Capture the cell that displays the provided text and extract its [X, Y] central coordinate. 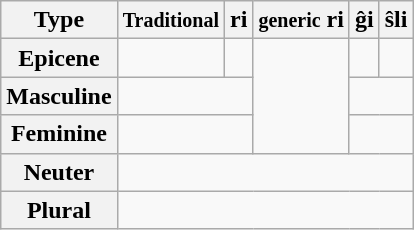
Neuter [59, 172]
Type [59, 20]
Masculine [59, 96]
Epicene [59, 58]
Feminine [59, 134]
ri [238, 20]
generic ri [302, 20]
ĝi [364, 20]
ŝli [396, 20]
Plural [59, 210]
Traditional [170, 20]
